From the cell containing the given text, extract its center point as (X, Y) coordinate. 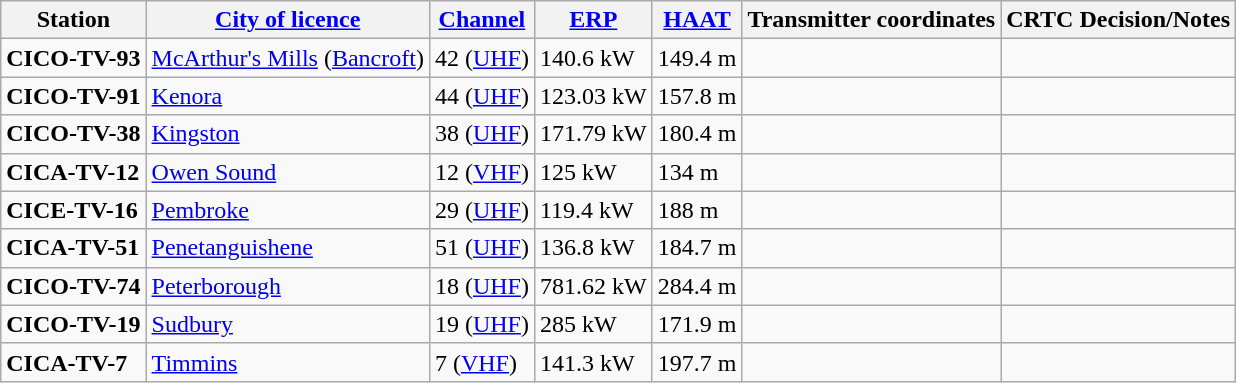
171.79 kW (593, 134)
29 (UHF) (482, 210)
CICA-TV-51 (74, 248)
197.7 m (697, 362)
Channel (482, 20)
285 kW (593, 324)
42 (UHF) (482, 58)
19 (UHF) (482, 324)
188 m (697, 210)
18 (UHF) (482, 286)
McArthur's Mills (Bancroft) (288, 58)
CICO-TV-74 (74, 286)
Kingston (288, 134)
44 (UHF) (482, 96)
Transmitter coordinates (872, 20)
CICO-TV-93 (74, 58)
Penetanguishene (288, 248)
171.9 m (697, 324)
123.03 kW (593, 96)
157.8 m (697, 96)
CICO-TV-38 (74, 134)
CICO-TV-19 (74, 324)
City of licence (288, 20)
781.62 kW (593, 286)
140.6 kW (593, 58)
Timmins (288, 362)
Peterborough (288, 286)
136.8 kW (593, 248)
CRTC Decision/Notes (1118, 20)
Sudbury (288, 324)
149.4 m (697, 58)
ERP (593, 20)
Owen Sound (288, 172)
CICO-TV-91 (74, 96)
HAAT (697, 20)
51 (UHF) (482, 248)
CICA-TV-12 (74, 172)
119.4 kW (593, 210)
180.4 m (697, 134)
184.7 m (697, 248)
Kenora (288, 96)
CICA-TV-7 (74, 362)
38 (UHF) (482, 134)
Station (74, 20)
12 (VHF) (482, 172)
141.3 kW (593, 362)
284.4 m (697, 286)
125 kW (593, 172)
7 (VHF) (482, 362)
134 m (697, 172)
Pembroke (288, 210)
CICE-TV-16 (74, 210)
